Find where the given text appears and provide that cell's center as (x, y) coordinate. 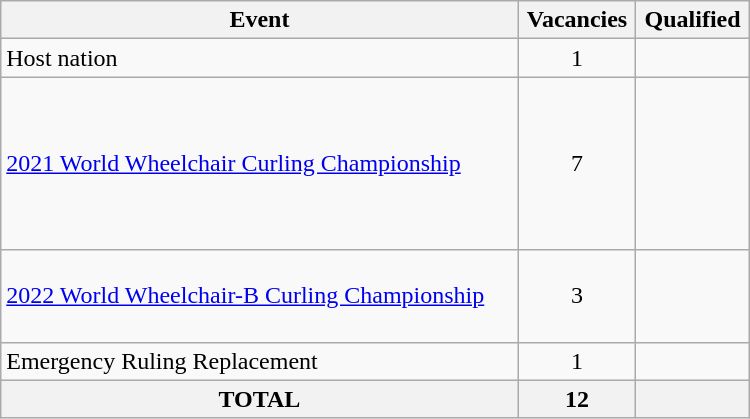
Host nation (260, 58)
12 (577, 399)
Emergency Ruling Replacement (260, 361)
2022 World Wheelchair-B Curling Championship (260, 296)
Vacancies (577, 20)
Event (260, 20)
Qualified (692, 20)
7 (577, 164)
TOTAL (260, 399)
2021 World Wheelchair Curling Championship (260, 164)
3 (577, 296)
